Detect which cell encompasses the target text, then output its (X, Y) center coordinate. 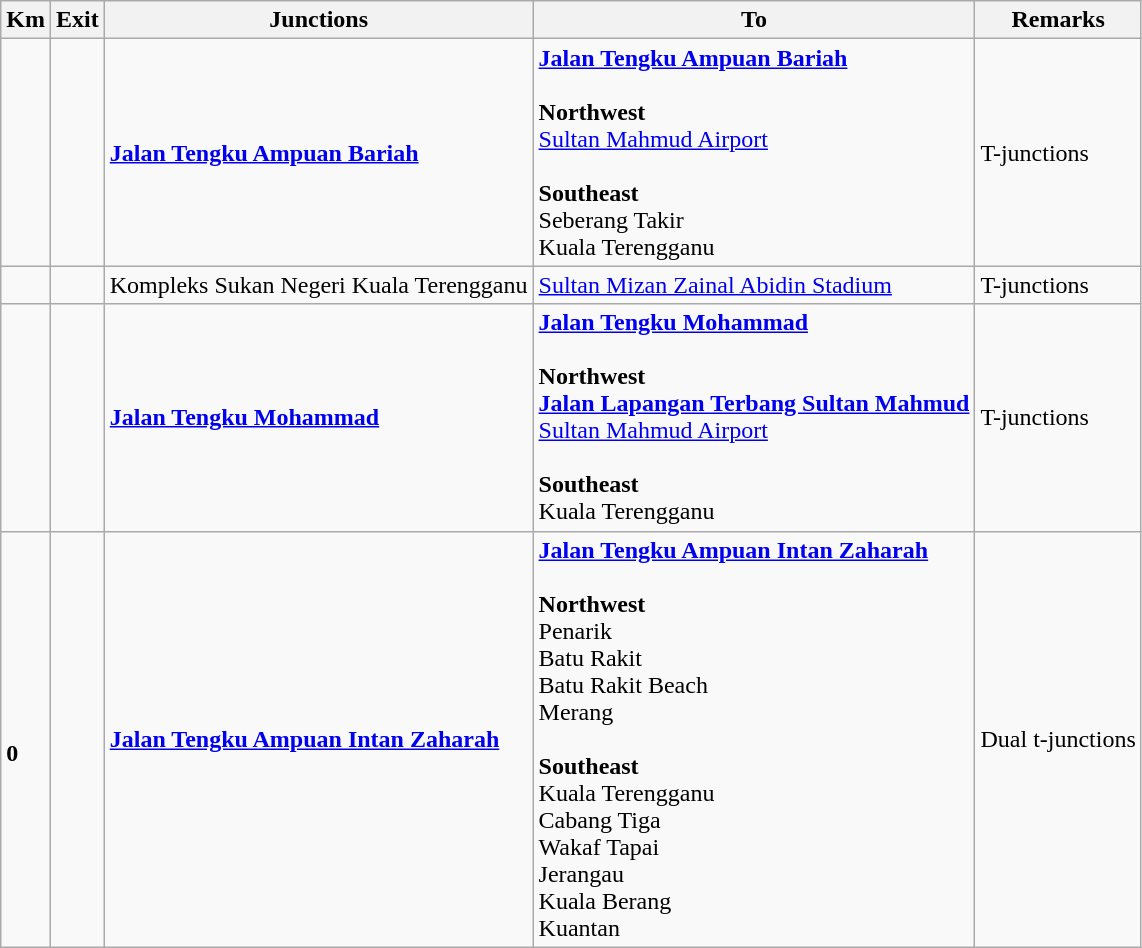
To (754, 20)
Jalan Tengku Ampuan Bariah (318, 152)
0 (26, 739)
Jalan Tengku Ampuan BariahNorthwestSultan Mahmud AirportSoutheastSeberang Takir Kuala Terengganu (754, 152)
Jalan Tengku Ampuan Intan Zaharah (318, 739)
Sultan Mizan Zainal Abidin Stadium (754, 285)
Exit (77, 20)
Dual t-junctions (1058, 739)
Jalan Tengku Mohammad (318, 418)
Jalan Tengku MohammadNorthwest Jalan Lapangan Terbang Sultan MahmudSultan Mahmud Airport Southeast Kuala Terengganu (754, 418)
Remarks (1058, 20)
Junctions (318, 20)
Kompleks Sukan Negeri Kuala Terengganu (318, 285)
Km (26, 20)
